Locate the cell with the specified text and output its [x, y] center coordinate. 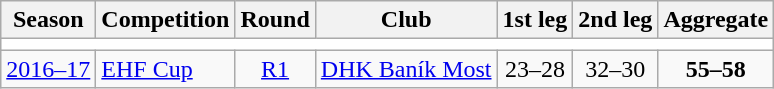
Round [275, 20]
32–30 [616, 69]
2nd leg [616, 20]
Season [48, 20]
23–28 [535, 69]
1st leg [535, 20]
55–58 [716, 69]
Club [406, 20]
Competition [166, 20]
EHF Cup [166, 69]
Aggregate [716, 20]
DHK Baník Most [406, 69]
2016–17 [48, 69]
R1 [275, 69]
